Search for the cell housing the specified text and yield its (x, y) center coordinate. 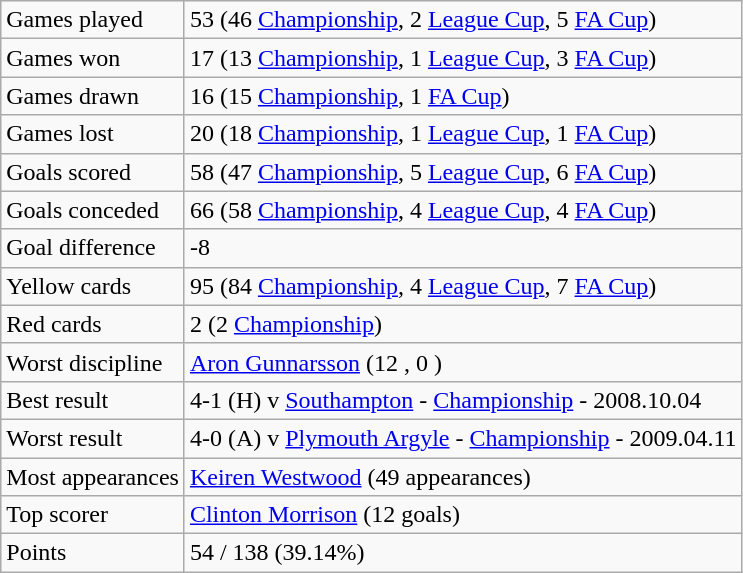
17 (13 Championship, 1 League Cup, 3 FA Cup) (463, 58)
Worst discipline (93, 362)
4-1 (H) v Southampton - Championship - 2008.10.04 (463, 400)
Top scorer (93, 515)
Most appearances (93, 477)
Goal difference (93, 248)
53 (46 Championship, 2 League Cup, 5 FA Cup) (463, 20)
Games played (93, 20)
Red cards (93, 324)
Keiren Westwood (49 appearances) (463, 477)
2 (2 Championship) (463, 324)
Games drawn (93, 96)
Games won (93, 58)
-8 (463, 248)
Clinton Morrison (12 goals) (463, 515)
95 (84 Championship, 4 League Cup, 7 FA Cup) (463, 286)
20 (18 Championship, 1 League Cup, 1 FA Cup) (463, 134)
Aron Gunnarsson (12 , 0 ) (463, 362)
54 / 138 (39.14%) (463, 553)
Games lost (93, 134)
Points (93, 553)
Goals conceded (93, 210)
58 (47 Championship, 5 League Cup, 6 FA Cup) (463, 172)
Best result (93, 400)
4-0 (A) v Plymouth Argyle - Championship - 2009.04.11 (463, 438)
66 (58 Championship, 4 League Cup, 4 FA Cup) (463, 210)
Goals scored (93, 172)
Yellow cards (93, 286)
Worst result (93, 438)
16 (15 Championship, 1 FA Cup) (463, 96)
